Provide the [x, y] coordinate of the cell's center where the given text is located.  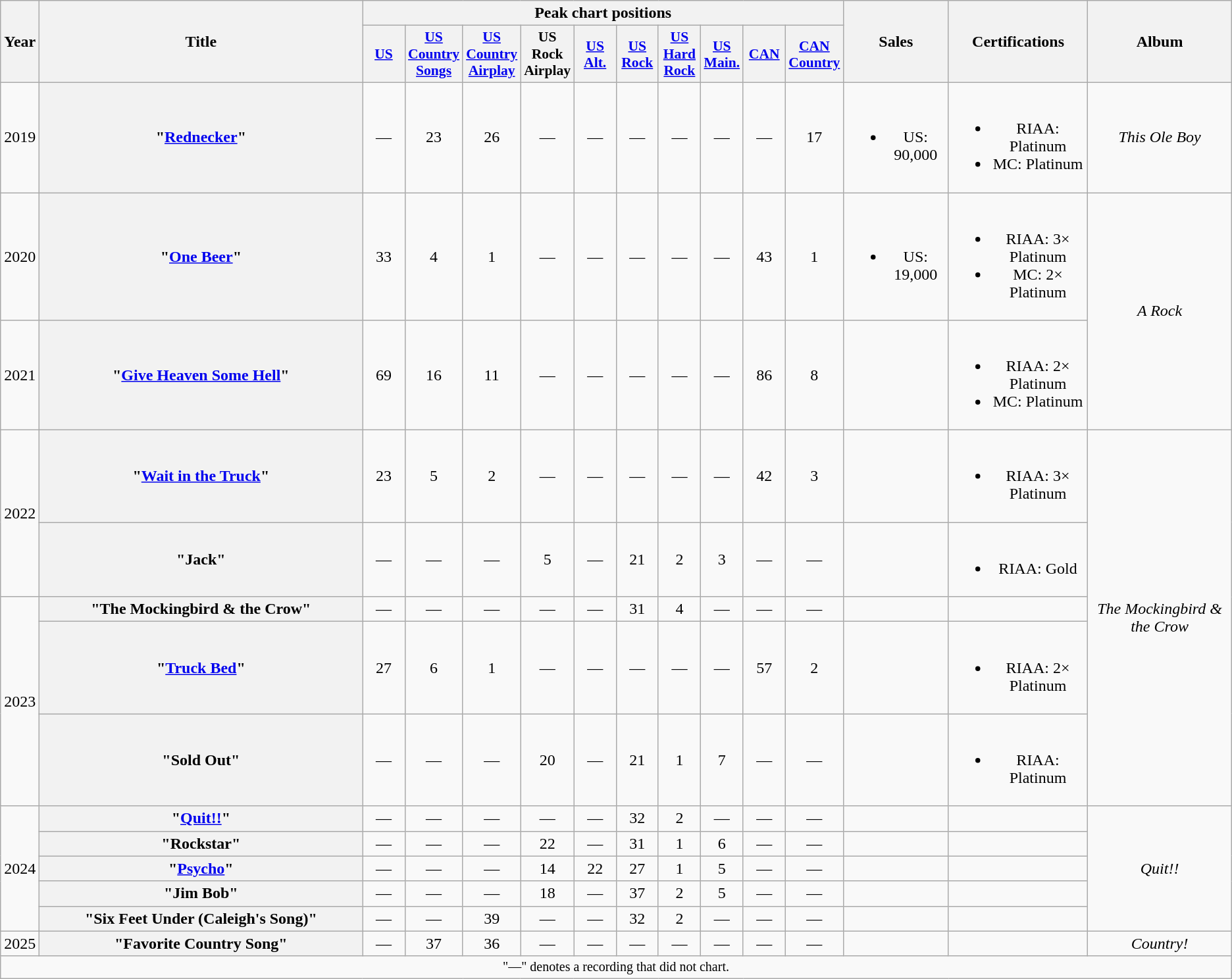
RIAA: PlatinumMC: Platinum [1018, 137]
RIAA: 2× Platinum [1018, 668]
43 [764, 256]
RIAA: 2× PlatinumMC: Platinum [1018, 375]
Sales [896, 42]
36 [492, 943]
20 [548, 760]
CAN Country [814, 54]
"Favorite Country Song" [201, 943]
2023 [20, 701]
RIAA: Gold [1018, 559]
The Mockingbird & the Crow [1160, 618]
2024 [20, 868]
"Rednecker" [201, 137]
"Sold Out" [201, 760]
US Rock Airplay [548, 54]
RIAA: Platinum [1018, 760]
US: 90,000 [896, 137]
11 [492, 375]
Certifications [1018, 42]
42 [764, 476]
86 [764, 375]
US Hard Rock [679, 54]
Quit!! [1160, 868]
Title [201, 42]
33 [384, 256]
US Alt. [595, 54]
17 [814, 137]
14 [548, 868]
"Quit!!" [201, 818]
7 [721, 760]
RIAA: 3× Platinum [1018, 476]
69 [384, 375]
2021 [20, 375]
"Jim Bob" [201, 893]
CAN [764, 54]
US Main. [721, 54]
"Six Feet Under (Caleigh's Song)" [201, 918]
"The Mockingbird & the Crow" [201, 609]
Peak chart positions [603, 13]
"Truck Bed" [201, 668]
26 [492, 137]
A Rock [1160, 311]
US Country Songs [434, 54]
16 [434, 375]
8 [814, 375]
US [384, 54]
RIAA: 3× PlatinumMC: 2× Platinum [1018, 256]
Year [20, 42]
Album [1160, 42]
US Country Airplay [492, 54]
"Psycho" [201, 868]
2019 [20, 137]
US Rock [637, 54]
US: 19,000 [896, 256]
"—" denotes a recording that did not chart. [616, 967]
2022 [20, 513]
"One Beer" [201, 256]
18 [548, 893]
39 [492, 918]
"Give Heaven Some Hell" [201, 375]
"Wait in the Truck" [201, 476]
57 [764, 668]
This Ole Boy [1160, 137]
"Jack" [201, 559]
"Rockstar" [201, 843]
2025 [20, 943]
2020 [20, 256]
Country! [1160, 943]
